Capture the cell that displays the provided text and extract its [X, Y] central coordinate. 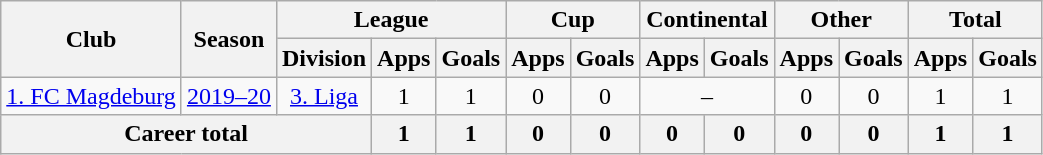
1. FC Magdeburg [92, 96]
Division [324, 58]
League [390, 20]
Club [92, 39]
Other [841, 20]
3. Liga [324, 96]
Total [975, 20]
Continental [707, 20]
– [707, 96]
Career total [186, 134]
Season [228, 39]
Cup [573, 20]
2019–20 [228, 96]
